Search for the cell housing the specified text and yield its (x, y) center coordinate. 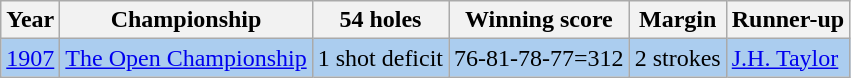
Margin (678, 20)
54 holes (380, 20)
1907 (30, 58)
1 shot deficit (380, 58)
2 strokes (678, 58)
Runner-up (788, 20)
Year (30, 20)
J.H. Taylor (788, 58)
76-81-78-77=312 (540, 58)
The Open Championship (186, 58)
Championship (186, 20)
Winning score (540, 20)
